Return the (x, y) coordinate for the center point of the cell that contains the specified text.  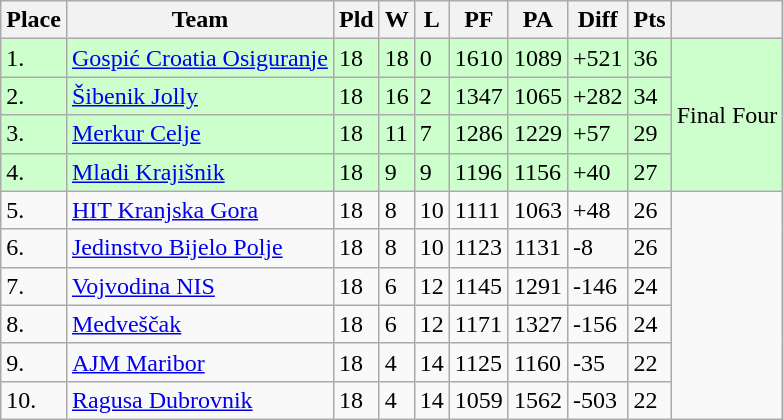
2 (432, 96)
16 (396, 96)
Gospić Croatia Osiguranje (200, 58)
3. (34, 134)
1196 (478, 172)
1. (34, 58)
7. (34, 286)
HIT Kranjska Gora (200, 210)
AJM Maribor (200, 362)
-156 (598, 324)
Team (200, 20)
11 (396, 134)
1229 (538, 134)
1562 (538, 400)
6. (34, 248)
+57 (598, 134)
+282 (598, 96)
Pld (356, 20)
Vojvodina NIS (200, 286)
+48 (598, 210)
1156 (538, 172)
1347 (478, 96)
7 (432, 134)
W (396, 20)
36 (650, 58)
Šibenik Jolly (200, 96)
-146 (598, 286)
1111 (478, 210)
Merkur Celje (200, 134)
-35 (598, 362)
+521 (598, 58)
1327 (538, 324)
Mladi Krajišnik (200, 172)
1286 (478, 134)
1145 (478, 286)
Jedinstvo Bijelo Polje (200, 248)
L (432, 20)
8. (34, 324)
1063 (538, 210)
0 (432, 58)
1160 (538, 362)
Final Four (727, 115)
4. (34, 172)
PF (478, 20)
10. (34, 400)
1123 (478, 248)
1131 (538, 248)
1610 (478, 58)
9. (34, 362)
Ragusa Dubrovnik (200, 400)
PA (538, 20)
-503 (598, 400)
27 (650, 172)
-8 (598, 248)
Medveščak (200, 324)
1065 (538, 96)
+40 (598, 172)
1291 (538, 286)
Place (34, 20)
1089 (538, 58)
Diff (598, 20)
1059 (478, 400)
34 (650, 96)
Pts (650, 20)
1125 (478, 362)
29 (650, 134)
5. (34, 210)
1171 (478, 324)
2. (34, 96)
